From the cell containing the given text, extract its center point as (x, y) coordinate. 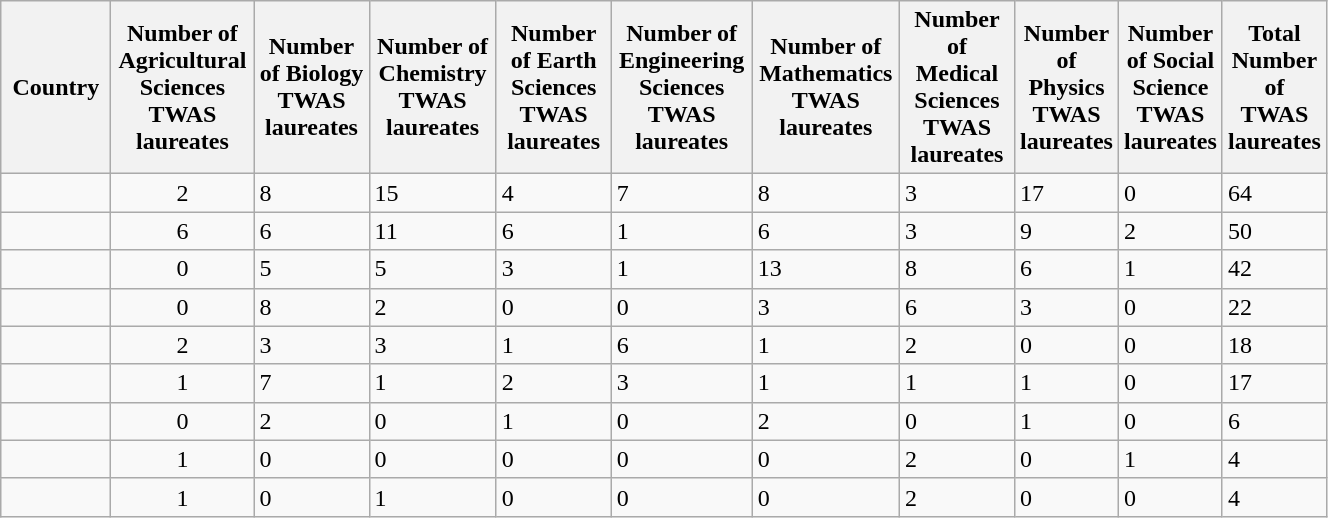
22 (1274, 307)
Number of Chemistry TWAS laureates (432, 88)
Number of Biology TWAS laureates (312, 88)
64 (1274, 193)
13 (826, 269)
Number of Medical Sciences TWAS laureates (956, 88)
Country (56, 88)
42 (1274, 269)
Number of Social Science TWAS laureates (1170, 88)
Number of Agricultural Sciences TWAS laureates (182, 88)
18 (1274, 345)
Number of Engineering Sciences TWAS laureates (682, 88)
Number of Earth Sciences TWAS laureates (554, 88)
Number of Physics TWAS laureates (1066, 88)
Number of Mathematics TWAS laureates (826, 88)
15 (432, 193)
50 (1274, 231)
Total Number of TWAS laureates (1274, 88)
9 (1066, 231)
11 (432, 231)
